For the text-containing cell, return its midpoint in [X, Y] coordinate format. 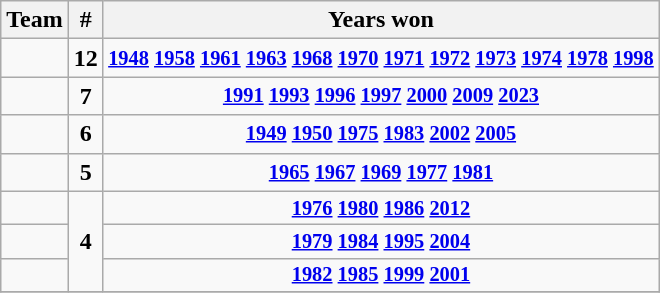
Years won [380, 20]
1949 1950 1975 1983 2002 2005 [380, 134]
1982 1985 1999 2001 [380, 275]
4 [86, 242]
1991 1993 1996 1997 2000 2009 2023 [380, 96]
7 [86, 96]
1976 1980 1986 2012 [380, 208]
Team [35, 20]
6 [86, 134]
5 [86, 172]
1948 1958 1961 1963 1968 1970 1971 1972 1973 1974 1978 1998 [380, 58]
1979 1984 1995 2004 [380, 242]
1965 1967 1969 1977 1981 [380, 172]
12 [86, 58]
# [86, 20]
